Output the (x, y) coordinate of the center of the cell containing the given text.  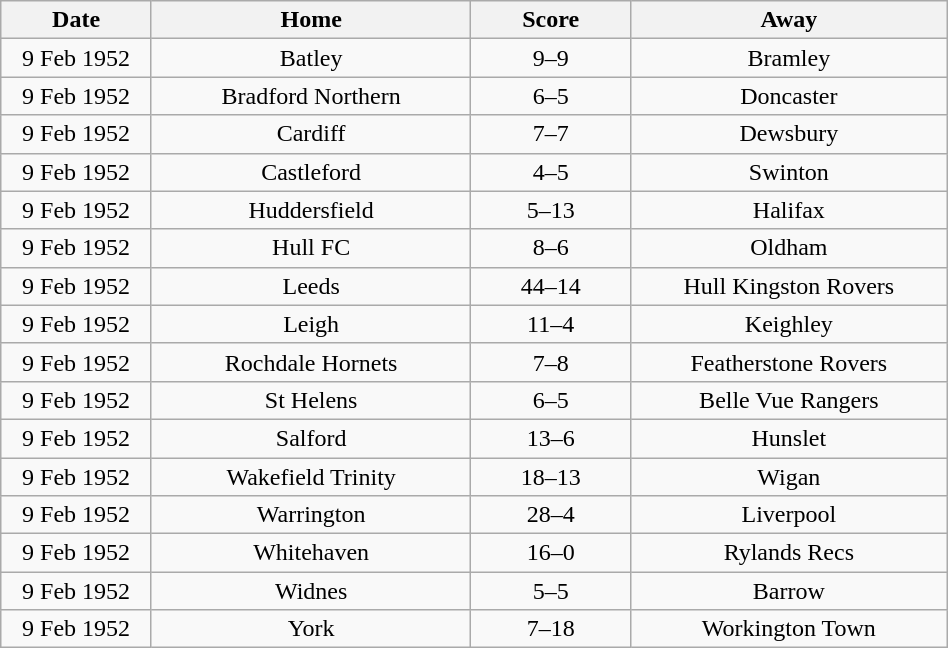
Hull Kingston Rovers (788, 286)
Castleford (311, 172)
9–9 (551, 58)
Featherstone Rovers (788, 362)
Huddersfield (311, 210)
5–13 (551, 210)
7–7 (551, 134)
Hull FC (311, 248)
Wigan (788, 477)
Barrow (788, 591)
Keighley (788, 324)
Oldham (788, 248)
28–4 (551, 515)
Hunslet (788, 438)
Swinton (788, 172)
16–0 (551, 553)
44–14 (551, 286)
Dewsbury (788, 134)
11–4 (551, 324)
Rylands Recs (788, 553)
4–5 (551, 172)
13–6 (551, 438)
Date (76, 20)
Whitehaven (311, 553)
Leeds (311, 286)
Halifax (788, 210)
Belle Vue Rangers (788, 400)
Away (788, 20)
Salford (311, 438)
Warrington (311, 515)
Score (551, 20)
7–8 (551, 362)
Cardiff (311, 134)
18–13 (551, 477)
York (311, 629)
Wakefield Trinity (311, 477)
Bradford Northern (311, 96)
8–6 (551, 248)
Widnes (311, 591)
Home (311, 20)
St Helens (311, 400)
Workington Town (788, 629)
Doncaster (788, 96)
Liverpool (788, 515)
Batley (311, 58)
Bramley (788, 58)
5–5 (551, 591)
Leigh (311, 324)
Rochdale Hornets (311, 362)
7–18 (551, 629)
